Search for the cell housing the specified text and yield its [x, y] center coordinate. 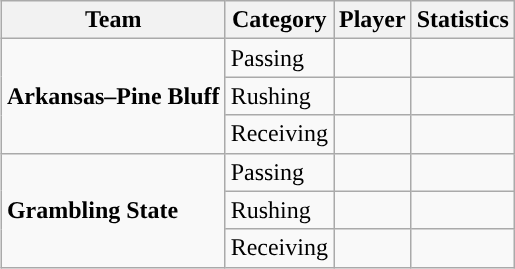
Arkansas–Pine Bluff [113, 96]
Grambling State [113, 210]
Category [279, 20]
Player [373, 20]
Team [113, 20]
Statistics [462, 20]
